Scan for the cell matching the given text and deliver its (X, Y) coordinate at center. 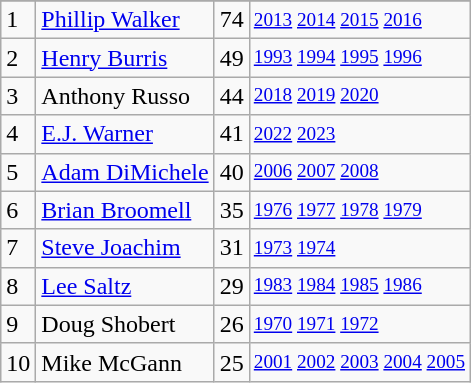
2 (18, 58)
7 (18, 248)
10 (18, 362)
4 (18, 134)
35 (232, 210)
40 (232, 172)
1983 1984 1985 1986 (359, 286)
5 (18, 172)
1 (18, 20)
44 (232, 96)
49 (232, 58)
2001 2002 2003 2004 2005 (359, 362)
Henry Burris (125, 58)
25 (232, 362)
2006 2007 2008 (359, 172)
Anthony Russo (125, 96)
8 (18, 286)
2022 2023 (359, 134)
2018 2019 2020 (359, 96)
41 (232, 134)
9 (18, 324)
Lee Saltz (125, 286)
29 (232, 286)
Steve Joachim (125, 248)
1993 1994 1995 1996 (359, 58)
Brian Broomell (125, 210)
31 (232, 248)
3 (18, 96)
1970 1971 1972 (359, 324)
6 (18, 210)
E.J. Warner (125, 134)
Phillip Walker (125, 20)
1973 1974 (359, 248)
Mike McGann (125, 362)
Adam DiMichele (125, 172)
2013 2014 2015 2016 (359, 20)
26 (232, 324)
Doug Shobert (125, 324)
74 (232, 20)
1976 1977 1978 1979 (359, 210)
